Search for the cell housing the specified text and yield its [X, Y] center coordinate. 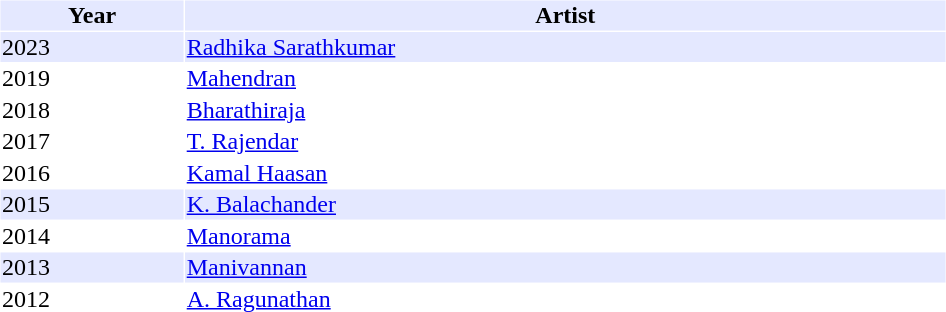
2016 [92, 173]
Manivannan [565, 267]
Bharathiraja [565, 110]
2019 [92, 79]
Manorama [565, 236]
2013 [92, 267]
Year [92, 15]
Kamal Haasan [565, 173]
Mahendran [565, 79]
2018 [92, 110]
2015 [92, 205]
2023 [92, 47]
2017 [92, 141]
K. Balachander [565, 205]
T. Rajendar [565, 141]
Radhika Sarathkumar [565, 47]
2014 [92, 236]
Artist [565, 15]
